From the cell containing the given text, extract its center point as (x, y) coordinate. 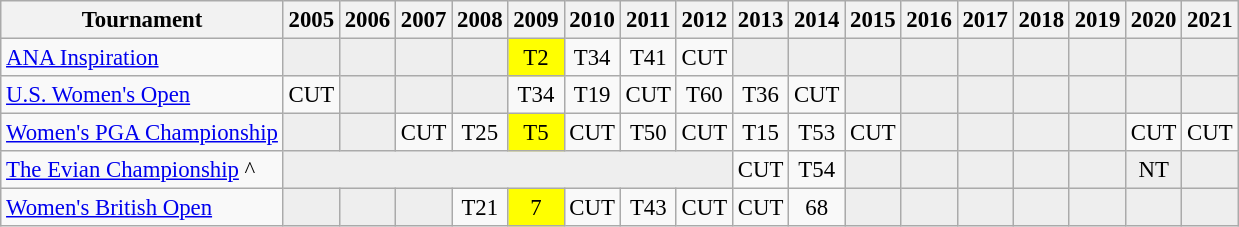
T25 (480, 133)
T19 (592, 95)
2017 (985, 20)
2011 (648, 20)
T43 (648, 208)
T5 (536, 133)
2013 (760, 20)
2016 (929, 20)
2005 (311, 20)
T54 (817, 170)
T50 (648, 133)
2008 (480, 20)
68 (817, 208)
7 (536, 208)
2006 (367, 20)
2020 (1154, 20)
Women's PGA Championship (142, 133)
Tournament (142, 20)
2021 (1210, 20)
T21 (480, 208)
NT (1154, 170)
2015 (873, 20)
T41 (648, 58)
2009 (536, 20)
2012 (704, 20)
T15 (760, 133)
2007 (424, 20)
2018 (1041, 20)
2019 (1097, 20)
2010 (592, 20)
T36 (760, 95)
Women's British Open (142, 208)
T2 (536, 58)
T60 (704, 95)
2014 (817, 20)
The Evian Championship ^ (142, 170)
T53 (817, 133)
U.S. Women's Open (142, 95)
ANA Inspiration (142, 58)
